From the cell containing the given text, extract its center point as [x, y] coordinate. 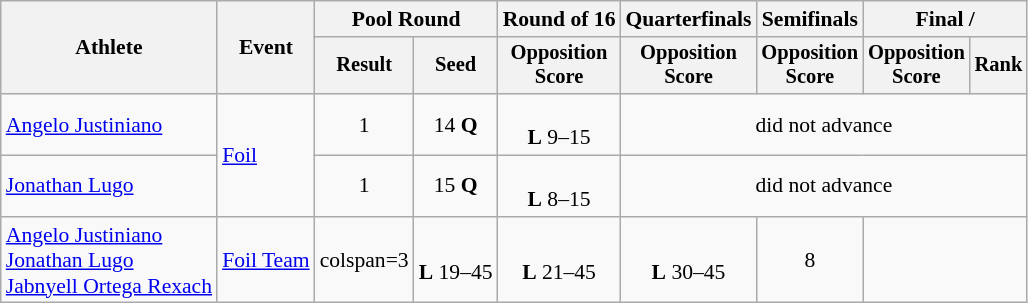
Foil [266, 155]
Seed [456, 66]
Event [266, 48]
L 9–15 [560, 124]
Jonathan Lugo [109, 186]
Quarterfinals [688, 19]
Round of 16 [560, 19]
15 Q [456, 186]
Semifinals [810, 19]
14 Q [456, 124]
Athlete [109, 48]
L 8–15 [560, 186]
Final / [945, 19]
Pool Round [406, 19]
Result [364, 66]
Rank [999, 66]
Angelo Justiniano [109, 124]
